Extract the (X, Y) coordinate from the center of the cell holding the provided text.  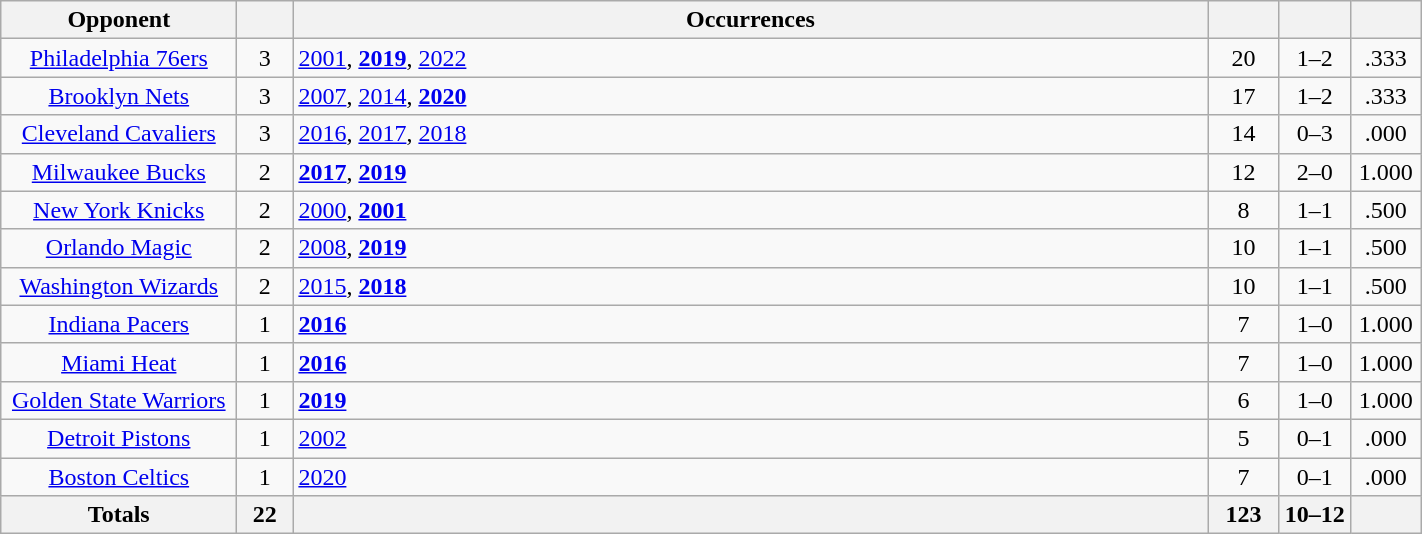
123 (1244, 515)
2015, 2018 (750, 286)
22 (265, 515)
2019 (750, 400)
Milwaukee Bucks (119, 172)
2–0 (1314, 172)
2002 (750, 438)
2000, 2001 (750, 210)
2017, 2019 (750, 172)
New York Knicks (119, 210)
2007, 2014, 2020 (750, 96)
17 (1244, 96)
Washington Wizards (119, 286)
0–3 (1314, 134)
2008, 2019 (750, 248)
Philadelphia 76ers (119, 58)
Opponent (119, 20)
Golden State Warriors (119, 400)
2016, 2017, 2018 (750, 134)
8 (1244, 210)
14 (1244, 134)
20 (1244, 58)
12 (1244, 172)
Miami Heat (119, 362)
Totals (119, 515)
5 (1244, 438)
Orlando Magic (119, 248)
Indiana Pacers (119, 324)
2001, 2019, 2022 (750, 58)
Brooklyn Nets (119, 96)
10–12 (1314, 515)
Boston Celtics (119, 477)
Occurrences (750, 20)
Detroit Pistons (119, 438)
6 (1244, 400)
Cleveland Cavaliers (119, 134)
2020 (750, 477)
